Identify which cell holds the provided text, then report its [x, y] central coordinate. 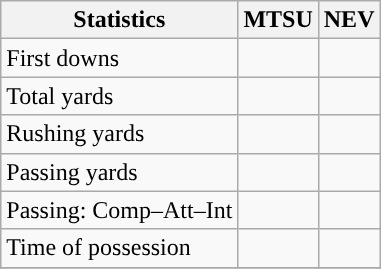
Passing yards [120, 172]
Rushing yards [120, 134]
Time of possession [120, 248]
MTSU [278, 20]
Statistics [120, 20]
First downs [120, 58]
NEV [349, 20]
Passing: Comp–Att–Int [120, 210]
Total yards [120, 96]
